Determine the [x, y] coordinate at the center of the cell enclosing the given text.  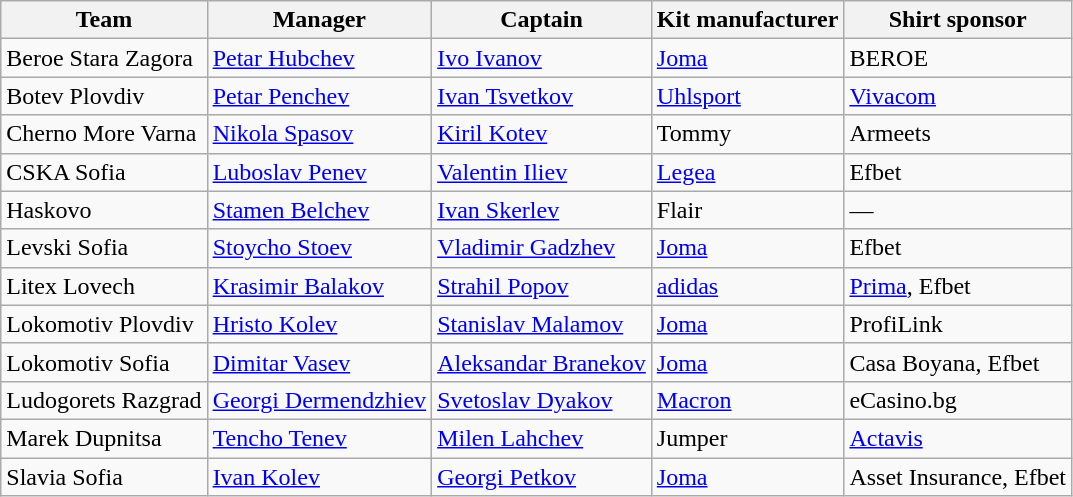
adidas [748, 286]
Valentin Iliev [542, 172]
Ivo Ivanov [542, 58]
Ivan Skerlev [542, 210]
Legea [748, 172]
Shirt sponsor [958, 20]
Manager [320, 20]
Luboslav Penev [320, 172]
Aleksandar Branekov [542, 362]
Georgi Petkov [542, 477]
CSKA Sofia [104, 172]
Uhlsport [748, 96]
Casa Boyana, Efbet [958, 362]
Strahil Popov [542, 286]
Petar Penchev [320, 96]
Hristo Kolev [320, 324]
Slavia Sofia [104, 477]
Stanislav Malamov [542, 324]
Tencho Tenev [320, 438]
Lokomotiv Sofia [104, 362]
Vladimir Gadzhev [542, 248]
Vivacom [958, 96]
Ivan Tsvetkov [542, 96]
Krasimir Balakov [320, 286]
Macron [748, 400]
Beroe Stara Zagora [104, 58]
Marek Dupnitsa [104, 438]
Stamen Belchev [320, 210]
Georgi Dermendzhiev [320, 400]
Captain [542, 20]
Actavis [958, 438]
Prima, Efbet [958, 286]
Svetoslav Dyakov [542, 400]
Milen Lahchev [542, 438]
Petar Hubchev [320, 58]
Armeets [958, 134]
Flair [748, 210]
BEROE [958, 58]
ProfiLink [958, 324]
Stoycho Stoev [320, 248]
Kiril Kotev [542, 134]
Jumper [748, 438]
Ludogorets Razgrad [104, 400]
Cherno More Varna [104, 134]
eCasino.bg [958, 400]
Levski Sofia [104, 248]
Tommy [748, 134]
Nikola Spasov [320, 134]
Dimitar Vasev [320, 362]
Lokomotiv Plovdiv [104, 324]
Asset Insurance, Efbet [958, 477]
Team [104, 20]
Ivan Kolev [320, 477]
Kit manufacturer [748, 20]
Botev Plovdiv [104, 96]
Litex Lovech [104, 286]
Haskovo [104, 210]
— [958, 210]
